Determine the (X, Y) coordinate at the center of the cell enclosing the given text.  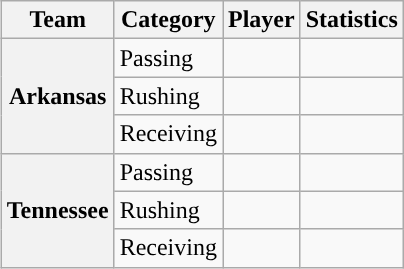
Team (58, 20)
Arkansas (58, 96)
Player (261, 20)
Category (168, 20)
Statistics (352, 20)
Tennessee (58, 210)
